Scan for the cell matching the given text and deliver its [x, y] coordinate at center. 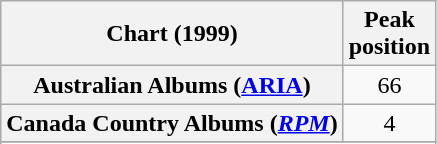
4 [389, 123]
Canada Country Albums (RPM) [172, 123]
Australian Albums (ARIA) [172, 85]
66 [389, 85]
Chart (1999) [172, 34]
Peakposition [389, 34]
